Identify which cell holds the provided text, then report its (X, Y) central coordinate. 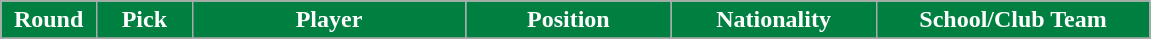
Player (329, 20)
Nationality (774, 20)
School/Club Team (1013, 20)
Position (568, 20)
Round (49, 20)
Pick (144, 20)
